Determine the (x, y) coordinate at the center of the cell enclosing the given text.  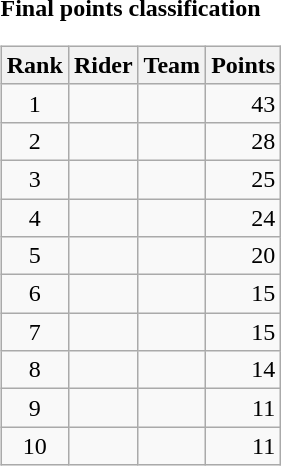
8 (34, 370)
7 (34, 332)
2 (34, 141)
6 (34, 294)
Team (172, 65)
25 (244, 179)
9 (34, 408)
24 (244, 217)
4 (34, 217)
28 (244, 141)
14 (244, 370)
1 (34, 103)
5 (34, 256)
3 (34, 179)
20 (244, 256)
43 (244, 103)
Rank (34, 65)
10 (34, 446)
Rider (103, 65)
Points (244, 65)
